Search for the cell housing the specified text and yield its [X, Y] center coordinate. 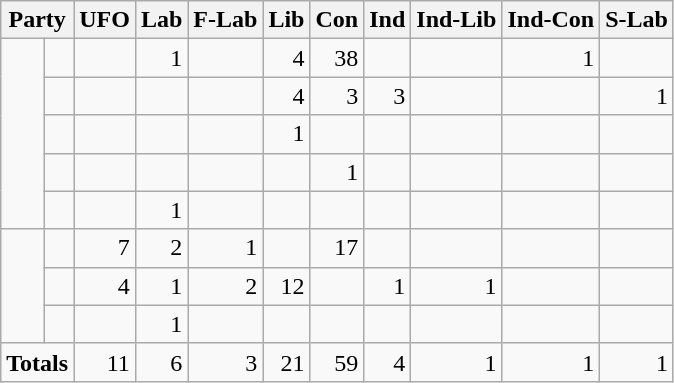
11 [105, 362]
F-Lab [226, 20]
Ind [388, 20]
Ind-Lib [456, 20]
38 [337, 58]
Lab [161, 20]
Party [38, 20]
59 [337, 362]
Lib [286, 20]
Con [337, 20]
7 [105, 248]
UFO [105, 20]
21 [286, 362]
S-Lab [637, 20]
12 [286, 286]
Ind-Con [551, 20]
Totals [38, 362]
6 [161, 362]
17 [337, 248]
